Find where the given text appears and provide that cell's center as (x, y) coordinate. 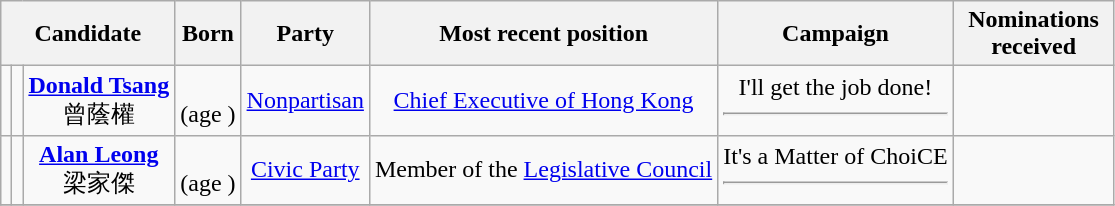
Nonpartisan (305, 101)
Campaign (836, 34)
Donald Tsang曾蔭權 (99, 101)
I'll get the job done! (836, 101)
Party (305, 34)
Chief Executive of Hong Kong (543, 101)
Candidate (88, 34)
Member of the Legislative Council (543, 170)
Most recent position (543, 34)
It's a Matter of ChoiCE (836, 170)
Nominationsreceived (1034, 34)
Civic Party (305, 170)
Born (208, 34)
Alan Leong梁家傑 (99, 170)
